Capture the cell that displays the provided text and extract its (X, Y) central coordinate. 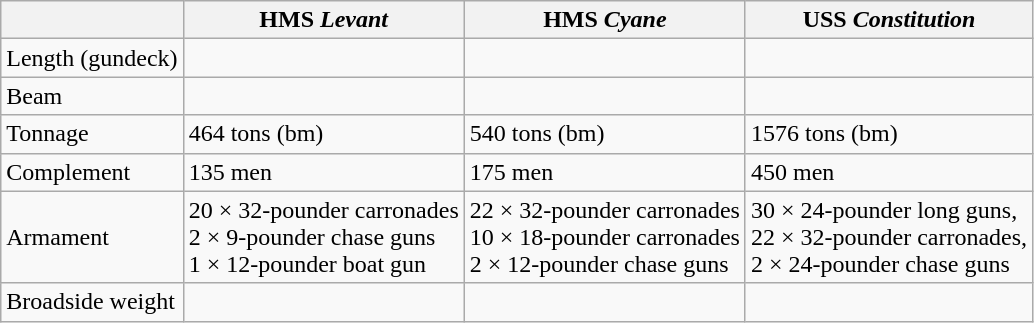
Tonnage (92, 134)
Length (gundeck) (92, 58)
Beam (92, 96)
20 × 32-pounder carronades 2 × 9-pounder chase guns 1 × 12-pounder boat gun (324, 237)
30 × 24-pounder long guns, 22 × 32-pounder carronades, 2 × 24-pounder chase guns (888, 237)
135 men (324, 172)
464 tons (bm) (324, 134)
USS Constitution (888, 20)
22 × 32-pounder carronades 10 × 18-pounder carronades 2 × 12-pounder chase guns (604, 237)
1576 tons (bm) (888, 134)
Armament (92, 237)
540 tons (bm) (604, 134)
Broadside weight (92, 302)
175 men (604, 172)
HMS Levant (324, 20)
HMS Cyane (604, 20)
450 men (888, 172)
Complement (92, 172)
